Identify which cell holds the provided text, then report its (x, y) central coordinate. 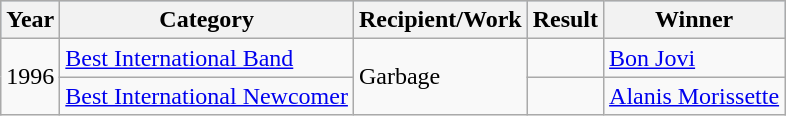
1996 (30, 77)
Best International Newcomer (207, 96)
Recipient/Work (440, 20)
Category (207, 20)
Year (30, 20)
Garbage (440, 77)
Best International Band (207, 58)
Alanis Morissette (694, 96)
Bon Jovi (694, 58)
Winner (694, 20)
Result (565, 20)
